Identify which cell holds the provided text, then report its [x, y] central coordinate. 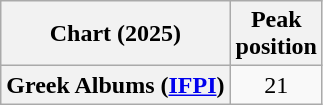
Greek Albums (IFPI) [116, 85]
Peakposition [276, 34]
21 [276, 85]
Chart (2025) [116, 34]
